Detect which cell encompasses the target text, then output its [X, Y] center coordinate. 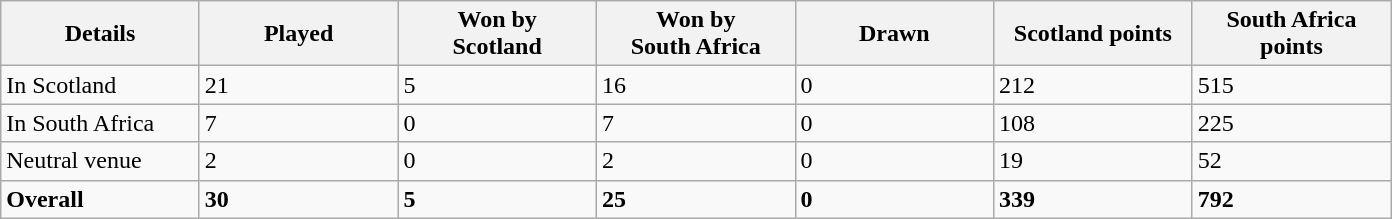
25 [696, 199]
Details [100, 34]
Played [298, 34]
Drawn [894, 34]
Scotland points [1094, 34]
Overall [100, 199]
In South Africa [100, 123]
Won byScotland [498, 34]
19 [1094, 161]
16 [696, 85]
In Scotland [100, 85]
515 [1292, 85]
225 [1292, 123]
South Africa points [1292, 34]
339 [1094, 199]
Neutral venue [100, 161]
792 [1292, 199]
Won bySouth Africa [696, 34]
30 [298, 199]
52 [1292, 161]
108 [1094, 123]
21 [298, 85]
212 [1094, 85]
